Output the [x, y] coordinate of the center of the cell containing the given text.  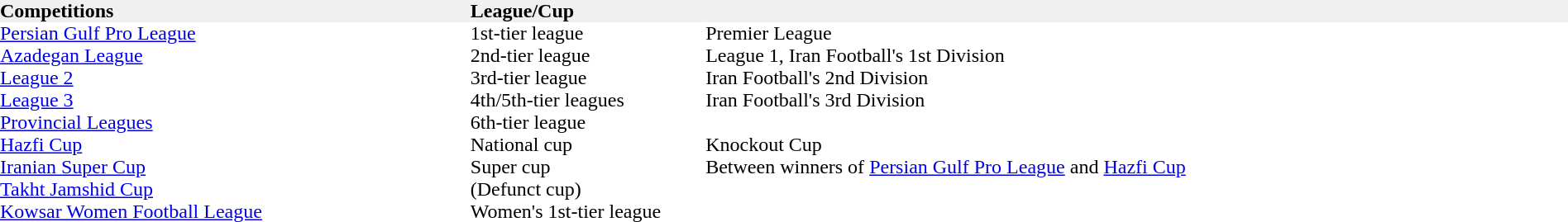
Hazfi Cup [235, 145]
Azadegan League [235, 56]
League 1, Iran Football's 1st Division [1136, 56]
6th-tier league [588, 122]
2nd-tier league [588, 56]
National cup [588, 145]
League 2 [235, 78]
Takht Jamshid Cup [235, 190]
Iranian Super Cup [235, 167]
Between winners of Persian Gulf Pro League and Hazfi Cup [1136, 167]
4th/5th-tier leagues [588, 101]
1st-tier league [588, 33]
Premier League [1136, 33]
Iran Football's 3rd Division [1136, 101]
League 3 [235, 101]
Competitions [235, 12]
Iran Football's 2nd Division [1136, 78]
League/Cup [588, 12]
Provincial Leagues [235, 122]
3rd-tier league [588, 78]
Knockout Cup [1136, 145]
(Defunct cup) [588, 190]
Persian Gulf Pro League [235, 33]
Super cup [588, 167]
